Find where the given text appears and provide that cell's center as [X, Y] coordinate. 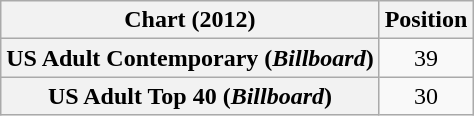
US Adult Top 40 (Billboard) [190, 96]
Chart (2012) [190, 20]
US Adult Contemporary (Billboard) [190, 58]
Position [426, 20]
39 [426, 58]
30 [426, 96]
